Capture the cell that displays the provided text and extract its (x, y) central coordinate. 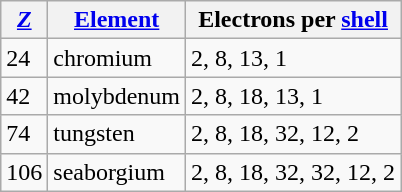
Electrons per shell (294, 20)
106 (24, 172)
Z (24, 20)
molybdenum (117, 96)
Element (117, 20)
2, 8, 13, 1 (294, 58)
tungsten (117, 134)
2, 8, 18, 32, 32, 12, 2 (294, 172)
74 (24, 134)
chromium (117, 58)
42 (24, 96)
2, 8, 18, 13, 1 (294, 96)
2, 8, 18, 32, 12, 2 (294, 134)
24 (24, 58)
seaborgium (117, 172)
